Provide the [X, Y] coordinate of the cell's center where the given text is located.  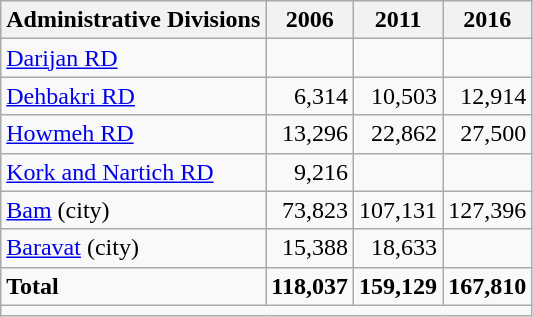
10,503 [398, 96]
Darijan RD [134, 58]
Administrative Divisions [134, 20]
Total [134, 286]
167,810 [488, 286]
2011 [398, 20]
Howmeh RD [134, 134]
127,396 [488, 210]
Bam (city) [134, 210]
15,388 [310, 248]
118,037 [310, 286]
13,296 [310, 134]
22,862 [398, 134]
107,131 [398, 210]
Baravat (city) [134, 248]
73,823 [310, 210]
27,500 [488, 134]
2006 [310, 20]
2016 [488, 20]
Kork and Nartich RD [134, 172]
6,314 [310, 96]
9,216 [310, 172]
159,129 [398, 286]
Dehbakri RD [134, 96]
12,914 [488, 96]
18,633 [398, 248]
